Pinpoint the cell where the given text exists, returning its [x, y] midpoint coordinate. 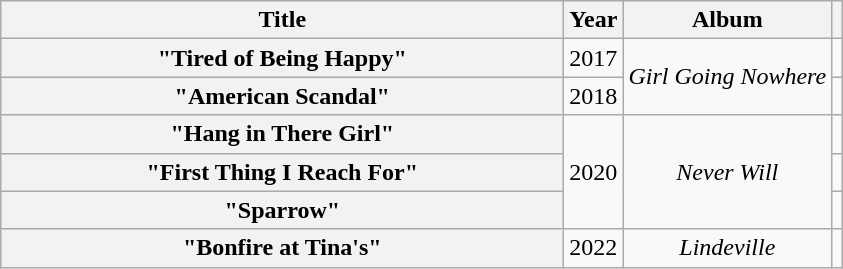
2020 [594, 172]
"American Scandal" [282, 96]
"Tired of Being Happy" [282, 58]
2022 [594, 248]
"Bonfire at Tina's" [282, 248]
Lindeville [728, 248]
Year [594, 20]
"Hang in There Girl" [282, 134]
Title [282, 20]
Never Will [728, 172]
"Sparrow" [282, 210]
2018 [594, 96]
Girl Going Nowhere [728, 77]
2017 [594, 58]
"First Thing I Reach For" [282, 172]
Album [728, 20]
